For the text-containing cell, return its midpoint in (X, Y) coordinate format. 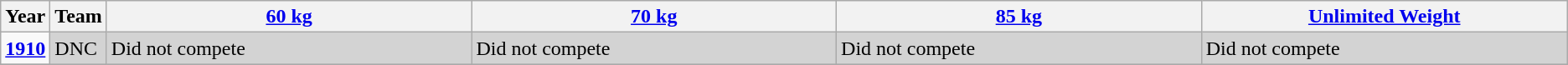
60 kg (289, 17)
70 kg (654, 17)
1910 (25, 48)
85 kg (1019, 17)
DNC (79, 48)
Unlimited Weight (1384, 17)
Team (79, 17)
Year (25, 17)
